Return [X, Y] of the center of cell containing provided text 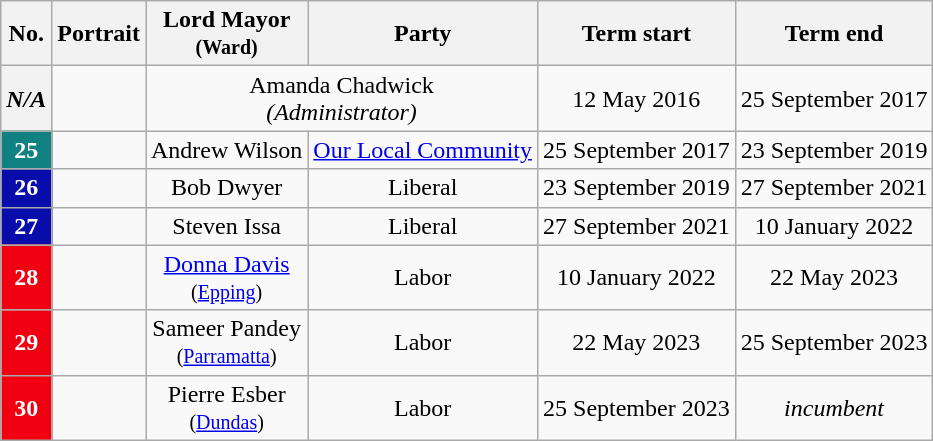
Steven Issa [227, 226]
Portrait [99, 34]
Amanda Chadwick (Administrator) [342, 98]
Sameer Pandey (Parramatta) [227, 342]
Term start [637, 34]
27 [26, 226]
N/A [26, 98]
Pierre Esber (Dundas) [227, 408]
Term end [834, 34]
28 [26, 278]
Andrew Wilson [227, 150]
29 [26, 342]
No. [26, 34]
Our Local Community [423, 150]
Donna Davis (Epping) [227, 278]
Lord Mayor (Ward) [227, 34]
26 [26, 188]
12 May 2016 [637, 98]
25 [26, 150]
30 [26, 408]
Bob Dwyer [227, 188]
incumbent [834, 408]
Party [423, 34]
